Provide the (x, y) coordinate of the cell's center where the given text is located.  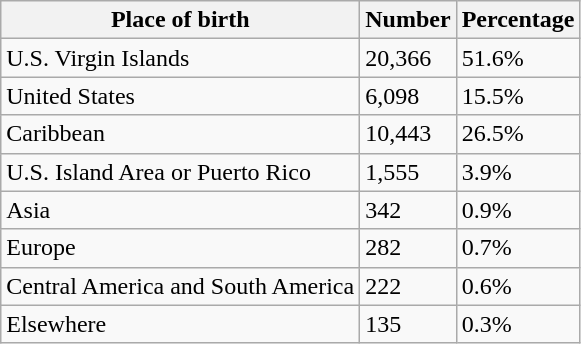
282 (408, 248)
0.6% (518, 286)
United States (180, 96)
15.5% (518, 96)
1,555 (408, 172)
Central America and South America (180, 286)
Number (408, 20)
Asia (180, 210)
135 (408, 324)
0.9% (518, 210)
0.3% (518, 324)
Europe (180, 248)
U.S. Island Area or Puerto Rico (180, 172)
26.5% (518, 134)
U.S. Virgin Islands (180, 58)
Percentage (518, 20)
Elsewhere (180, 324)
342 (408, 210)
10,443 (408, 134)
6,098 (408, 96)
0.7% (518, 248)
20,366 (408, 58)
51.6% (518, 58)
3.9% (518, 172)
222 (408, 286)
Caribbean (180, 134)
Place of birth (180, 20)
